For the text-containing cell, return its midpoint in (x, y) coordinate format. 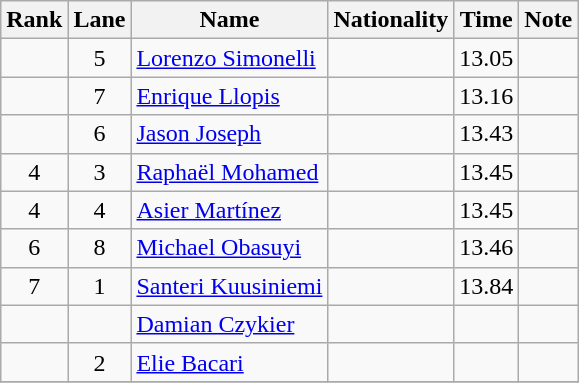
13.16 (486, 96)
Rank (34, 20)
Lane (100, 20)
Nationality (391, 20)
13.46 (486, 248)
13.05 (486, 58)
2 (100, 362)
Elie Bacari (230, 362)
Asier Martínez (230, 210)
13.84 (486, 286)
Michael Obasuyi (230, 248)
1 (100, 286)
Raphaël Mohamed (230, 172)
Damian Czykier (230, 324)
3 (100, 172)
Jason Joseph (230, 134)
Enrique Llopis (230, 96)
Time (486, 20)
8 (100, 248)
Name (230, 20)
Lorenzo Simonelli (230, 58)
Santeri Kuusiniemi (230, 286)
5 (100, 58)
13.43 (486, 134)
Note (548, 20)
